Pinpoint the cell where the given text exists, returning its [x, y] midpoint coordinate. 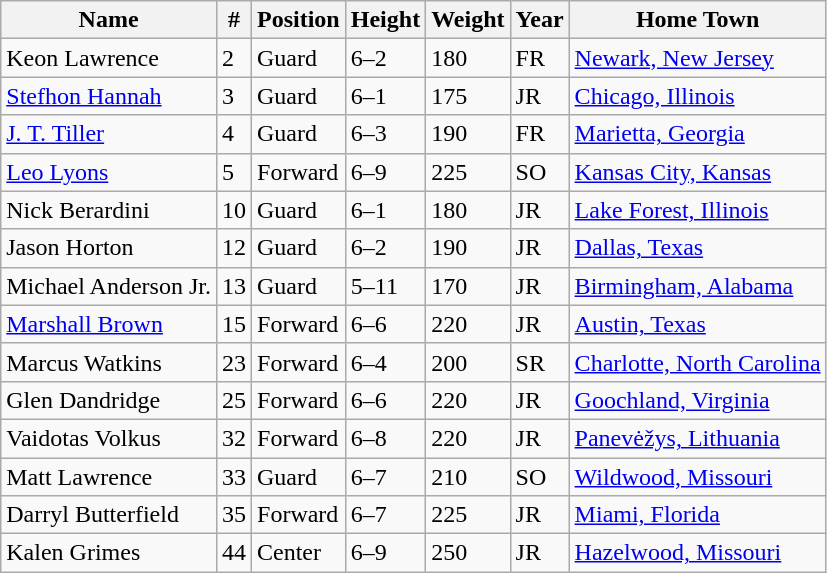
15 [234, 324]
250 [468, 553]
# [234, 20]
Panevėžys, Lithuania [698, 438]
SR [540, 362]
Vaidotas Volkus [109, 438]
Year [540, 20]
Birmingham, Alabama [698, 286]
J. T. Tiller [109, 134]
Name [109, 20]
Miami, Florida [698, 515]
Darryl Butterfield [109, 515]
4 [234, 134]
Dallas, Texas [698, 248]
Weight [468, 20]
Chicago, Illinois [698, 96]
200 [468, 362]
Keon Lawrence [109, 58]
3 [234, 96]
Lake Forest, Illinois [698, 210]
Marcus Watkins [109, 362]
210 [468, 477]
12 [234, 248]
Wildwood, Missouri [698, 477]
6–4 [385, 362]
Height [385, 20]
Home Town [698, 20]
Position [299, 20]
Kalen Grimes [109, 553]
Center [299, 553]
175 [468, 96]
25 [234, 400]
Marshall Brown [109, 324]
Marietta, Georgia [698, 134]
2 [234, 58]
Michael Anderson Jr. [109, 286]
170 [468, 286]
5–11 [385, 286]
32 [234, 438]
6–8 [385, 438]
Kansas City, Kansas [698, 172]
Jason Horton [109, 248]
10 [234, 210]
35 [234, 515]
Matt Lawrence [109, 477]
Newark, New Jersey [698, 58]
44 [234, 553]
33 [234, 477]
Leo Lyons [109, 172]
Austin, Texas [698, 324]
5 [234, 172]
Charlotte, North Carolina [698, 362]
Stefhon Hannah [109, 96]
Glen Dandridge [109, 400]
23 [234, 362]
Nick Berardini [109, 210]
Hazelwood, Missouri [698, 553]
6–3 [385, 134]
Goochland, Virginia [698, 400]
13 [234, 286]
